Determine the (X, Y) coordinate at the center of the cell enclosing the given text.  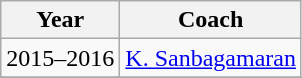
K. Sanbagamaran (211, 58)
Year (60, 20)
Coach (211, 20)
2015–2016 (60, 58)
